Provide the (x, y) coordinate of the cell's center where the given text is located.  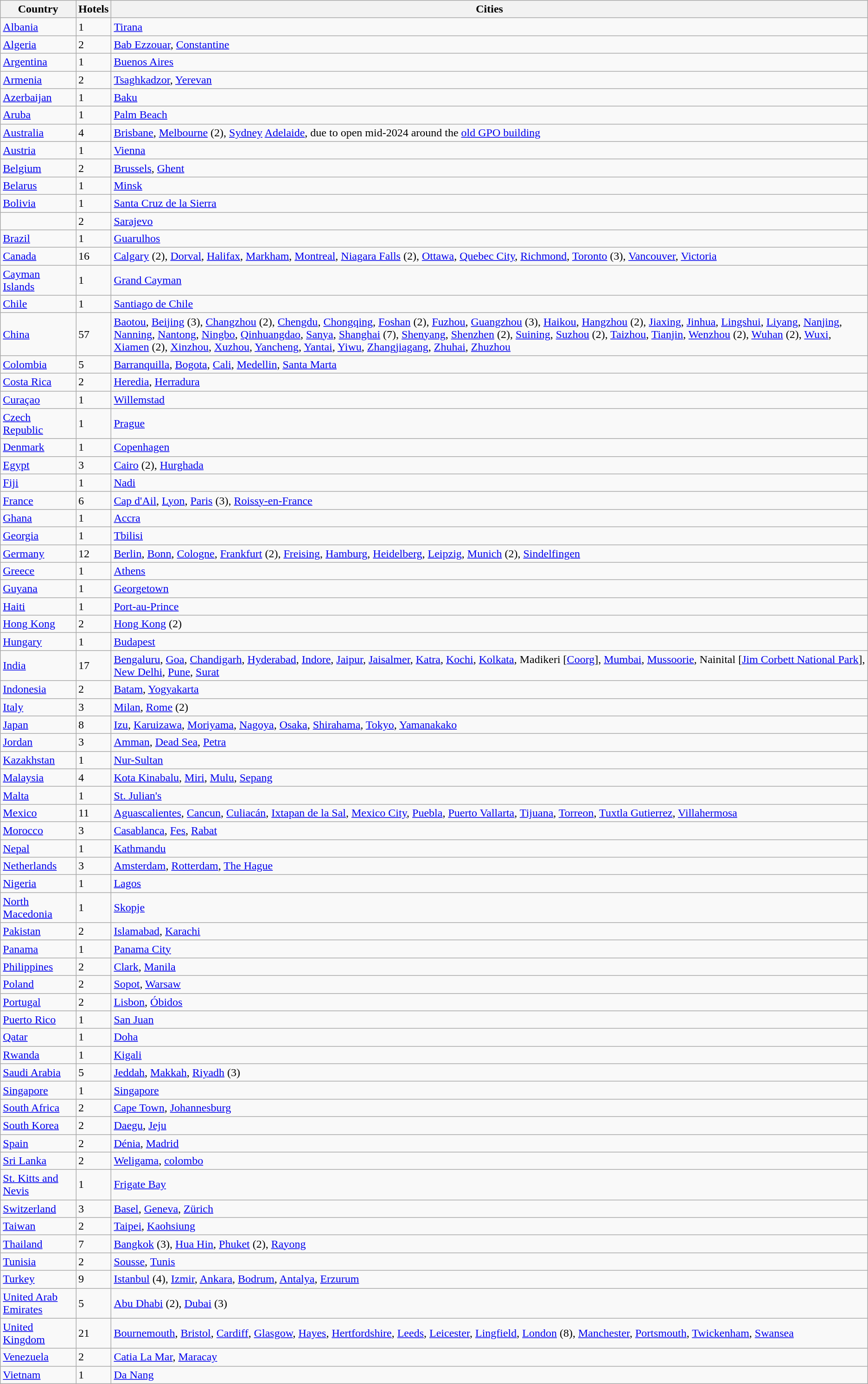
Jordan (38, 742)
Country (38, 9)
Brazil (38, 239)
Kota Kinabalu, Miri, Mulu, Sepang (490, 778)
Basel, Geneva, Zürich (490, 1209)
Belgium (38, 168)
Nepal (38, 848)
Netherlands (38, 866)
Tsaghkadzor, Yerevan (490, 80)
Pakistan (38, 931)
Skopje (490, 908)
Sopot, Warsaw (490, 984)
Czech Republic (38, 424)
17 (94, 666)
Aruba (38, 115)
Lisbon, Óbidos (490, 1002)
Islamabad, Karachi (490, 931)
Lagos (490, 884)
6 (94, 500)
Algeria (38, 45)
India (38, 666)
Costa Rica (38, 382)
Spain (38, 1143)
Kigali (490, 1055)
Poland (38, 984)
Sri Lanka (38, 1161)
Batam, Yogyakarta (490, 689)
Hotels (94, 9)
Haiti (38, 606)
Amman, Dead Sea, Petra (490, 742)
7 (94, 1244)
Cairo (2), Hurghada (490, 465)
Indonesia (38, 689)
Canada (38, 256)
San Juan (490, 1020)
Santiago de Chile (490, 304)
Copenhagen (490, 447)
Berlin, Bonn, Cologne, Frankfurt (2), Freising, Hamburg, Heidelberg, Leipzig, Munich (2), Sindelfingen (490, 553)
Catia La Mar, Maracay (490, 1357)
Sousse, Tunis (490, 1262)
Athens (490, 571)
Santa Cruz de la Sierra (490, 203)
St. Julian's (490, 795)
Denmark (38, 447)
Milan, Rome (2) (490, 707)
Aguascalientes, Cancun, Culiacán, Ixtapan de la Sal, Mexico City, Puebla, Puerto Vallarta, Tijuana, Torreon, Tuxtla Gutierrez, Villahermosa (490, 813)
Calgary (2), Dorval, Halifax, Markham, Montreal, Niagara Falls (2), Ottawa, Quebec City, Richmond, Toronto (3), Vancouver, Victoria (490, 256)
Bournemouth, Bristol, Cardiff, Glasgow, Hayes, Hertfordshire, Leeds, Leicester, Lingfield, London (8), Manchester, Portsmouth, Twickenham, Swansea (490, 1333)
Buenos Aires (490, 62)
Vietnam (38, 1375)
Palm Beach (490, 115)
Abu Dhabi (2), Dubai (3) (490, 1303)
Nadi (490, 483)
Mexico (38, 813)
Malta (38, 795)
Chile (38, 304)
Tbilisi (490, 536)
Fiji (38, 483)
Cayman Islands (38, 280)
Argentina (38, 62)
Belarus (38, 185)
Amsterdam, Rotterdam, The Hague (490, 866)
Bab Ezzouar, Constantine (490, 45)
France (38, 500)
Clark, Manila (490, 967)
Brisbane, Melbourne (2), Sydney Adelaide, due to open mid-2024 around the old GPO building (490, 133)
Accra (490, 518)
Tirana (490, 27)
Qatar (38, 1037)
Barranquilla, Bogota, Cali, Medellin, Santa Marta (490, 364)
Kathmandu (490, 848)
Portugal (38, 1002)
16 (94, 256)
Egypt (38, 465)
Japan (38, 725)
St. Kitts and Nevis (38, 1185)
8 (94, 725)
Bangkok (3), Hua Hin, Phuket (2), Rayong (490, 1244)
Vienna (490, 150)
South Korea (38, 1125)
Hungary (38, 642)
Australia (38, 133)
Brussels, Ghent (490, 168)
Switzerland (38, 1209)
Georgetown (490, 589)
United Kingdom (38, 1333)
Guarulhos (490, 239)
12 (94, 553)
Armenia (38, 80)
Minsk (490, 185)
11 (94, 813)
Taipei, Kaohsiung (490, 1226)
Colombia (38, 364)
Turkey (38, 1279)
Nur-Sultan (490, 760)
Albania (38, 27)
Greece (38, 571)
Daegu, Jeju (490, 1125)
Saudi Arabia (38, 1072)
Italy (38, 707)
Panama City (490, 949)
Rwanda (38, 1055)
Bolivia (38, 203)
Heredia, Herradura (490, 382)
Curaçao (38, 400)
Baku (490, 97)
Casablanca, Fes, Rabat (490, 830)
Georgia (38, 536)
Budapest (490, 642)
Dénia, Madrid (490, 1143)
Malaysia (38, 778)
Da Nang (490, 1375)
Taiwan (38, 1226)
Willemstad (490, 400)
Jeddah, Makkah, Riyadh (3) (490, 1072)
Guyana (38, 589)
Nigeria (38, 884)
Weligama, colombo (490, 1161)
Cities (490, 9)
Thailand (38, 1244)
South Africa (38, 1108)
Hong Kong (2) (490, 624)
Port-au-Prince (490, 606)
Austria (38, 150)
North Macedonia (38, 908)
Venezuela (38, 1357)
Cape Town, Johannesburg (490, 1108)
United Arab Emirates (38, 1303)
Sarajevo (490, 221)
Cap d'Ail, Lyon, Paris (3), Roissy-en-France (490, 500)
Panama (38, 949)
21 (94, 1333)
Grand Cayman (490, 280)
China (38, 334)
Istanbul (4), Izmir, Ankara, Bodrum, Antalya, Erzurum (490, 1279)
Puerto Rico (38, 1020)
Kazakhstan (38, 760)
Frigate Bay (490, 1185)
Prague (490, 424)
Morocco (38, 830)
Doha (490, 1037)
Tunisia (38, 1262)
Philippines (38, 967)
9 (94, 1279)
Azerbaijan (38, 97)
Germany (38, 553)
Hong Kong (38, 624)
Ghana (38, 518)
57 (94, 334)
Izu, Karuizawa, Moriyama, Nagoya, Osaka, Shirahama, Tokyo, Yamanakako (490, 725)
